From the cell containing the given text, extract its center point as (X, Y) coordinate. 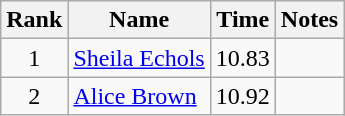
10.83 (242, 58)
Time (242, 20)
2 (34, 96)
Sheila Echols (139, 58)
Rank (34, 20)
10.92 (242, 96)
Notes (309, 20)
1 (34, 58)
Name (139, 20)
Alice Brown (139, 96)
